Identify which cell holds the provided text, then report its [X, Y] central coordinate. 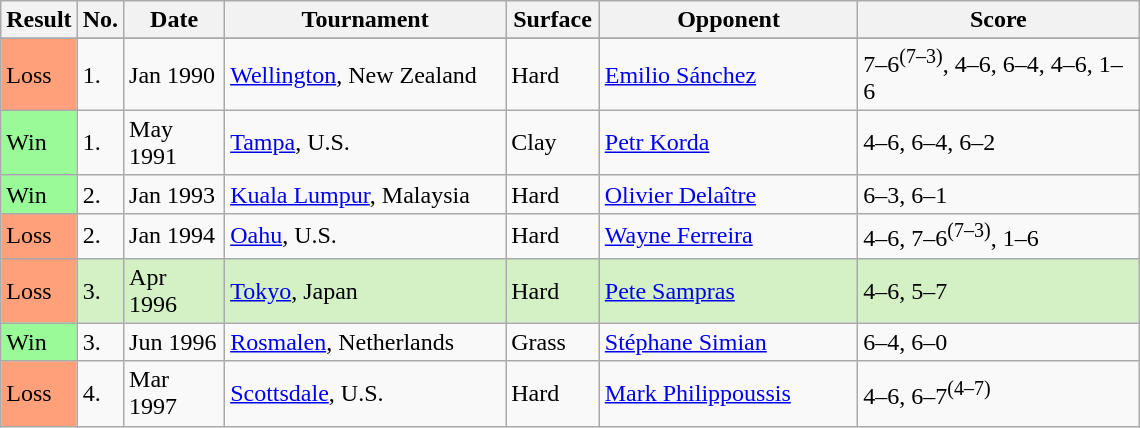
6–4, 6–0 [998, 342]
Olivier Delaître [728, 194]
4–6, 7–6(7–3), 1–6 [998, 236]
Rosmalen, Netherlands [366, 342]
Jan 1990 [174, 75]
Wayne Ferreira [728, 236]
4–6, 6–7(4–7) [998, 394]
Apr 1996 [174, 290]
Jan 1994 [174, 236]
Wellington, New Zealand [366, 75]
May 1991 [174, 142]
Grass [553, 342]
Opponent [728, 20]
No. [100, 20]
Jan 1993 [174, 194]
Scottsdale, U.S. [366, 394]
Surface [553, 20]
6–3, 6–1 [998, 194]
7–6(7–3), 4–6, 6–4, 4–6, 1–6 [998, 75]
Tampa, U.S. [366, 142]
Clay [553, 142]
Date [174, 20]
Jun 1996 [174, 342]
Emilio Sánchez [728, 75]
Tournament [366, 20]
4–6, 5–7 [998, 290]
Stéphane Simian [728, 342]
Mar 1997 [174, 394]
Petr Korda [728, 142]
Oahu, U.S. [366, 236]
Pete Sampras [728, 290]
Result [39, 20]
4. [100, 394]
Score [998, 20]
Kuala Lumpur, Malaysia [366, 194]
Mark Philippoussis [728, 394]
Tokyo, Japan [366, 290]
4–6, 6–4, 6–2 [998, 142]
